Determine the (x, y) coordinate at the center of the cell enclosing the given text.  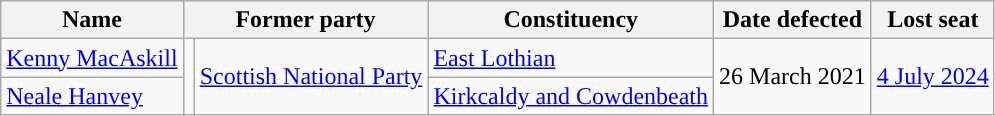
26 March 2021 (793, 77)
Kirkcaldy and Cowdenbeath (571, 96)
Former party (306, 20)
Lost seat (932, 20)
Constituency (571, 20)
East Lothian (571, 58)
Name (92, 20)
Scottish National Party (311, 77)
Neale Hanvey (92, 96)
4 July 2024 (932, 77)
Date defected (793, 20)
Kenny MacAskill (92, 58)
